Find where the given text appears and provide that cell's center as (X, Y) coordinate. 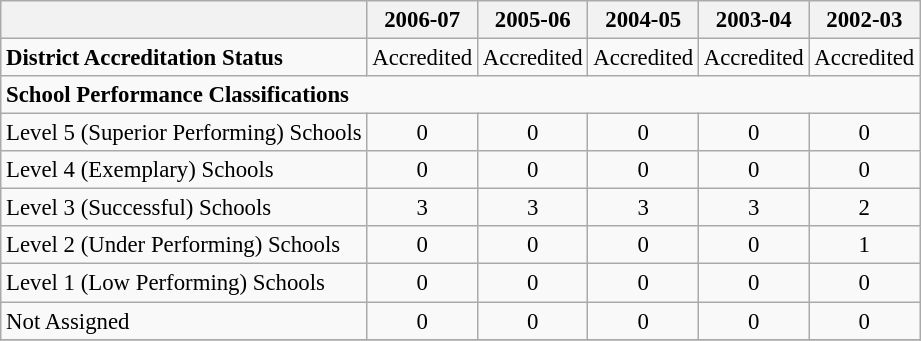
2006-07 (422, 20)
Level 1 (Low Performing) Schools (184, 283)
2004-05 (644, 20)
Level 4 (Exemplary) Schools (184, 170)
Level 5 (Superior Performing) Schools (184, 133)
District Accreditation Status (184, 58)
2 (864, 208)
2003-04 (754, 20)
Level 2 (Under Performing) Schools (184, 245)
School Performance Classifications (460, 95)
Not Assigned (184, 321)
2002-03 (864, 20)
1 (864, 245)
2005-06 (532, 20)
Level 3 (Successful) Schools (184, 208)
